For the text-containing cell, return its midpoint in [X, Y] coordinate format. 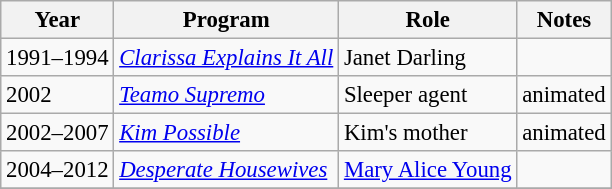
Kim Possible [226, 133]
Year [58, 20]
1991–1994 [58, 58]
Kim's mother [428, 133]
Program [226, 20]
2002–2007 [58, 133]
Clarissa Explains It All [226, 58]
Role [428, 20]
2004–2012 [58, 170]
Notes [564, 20]
Desperate Housewives [226, 170]
Sleeper agent [428, 95]
Mary Alice Young [428, 170]
2002 [58, 95]
Teamo Supremo [226, 95]
Janet Darling [428, 58]
